Determine the [X, Y] coordinate at the center of the cell enclosing the given text.  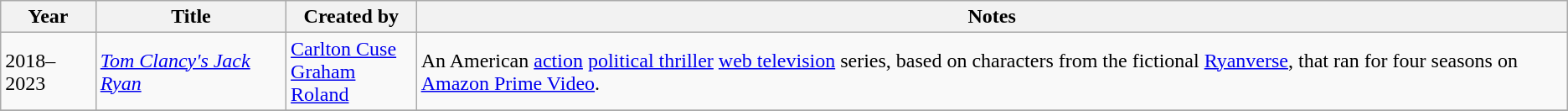
Created by [352, 17]
Title [191, 17]
Notes [992, 17]
Year [49, 17]
Tom Clancy's Jack Ryan [191, 71]
Carlton CuseGraham Roland [352, 71]
2018–2023 [49, 71]
